Find where the given text appears and provide that cell's center as (x, y) coordinate. 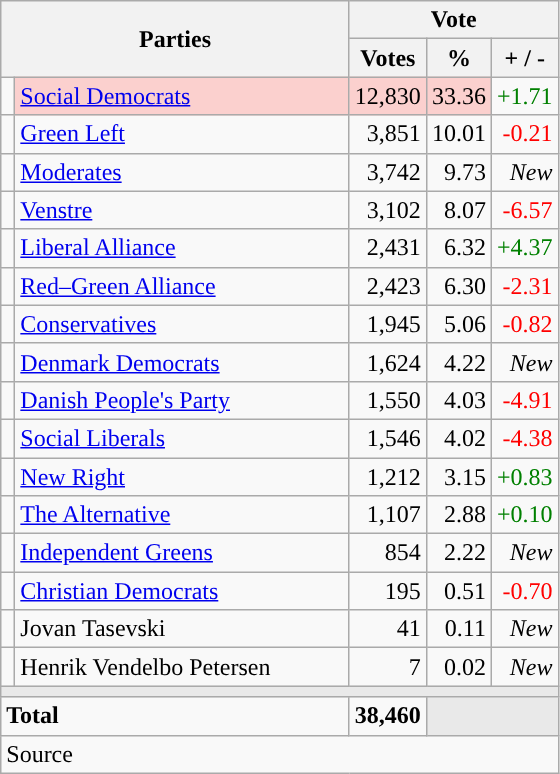
Source (280, 754)
-6.57 (524, 210)
Conservatives (182, 324)
+0.10 (524, 515)
6.30 (458, 286)
1,945 (388, 324)
10.01 (458, 134)
Red–Green Alliance (182, 286)
2.22 (458, 553)
-0.21 (524, 134)
38,460 (388, 716)
1,624 (388, 362)
Liberal Alliance (182, 248)
Total (176, 716)
1,550 (388, 400)
0.11 (458, 629)
3,102 (388, 210)
-0.82 (524, 324)
3.15 (458, 477)
1,107 (388, 515)
2,423 (388, 286)
Denmark Democrats (182, 362)
-0.70 (524, 591)
5.06 (458, 324)
Jovan Tasevski (182, 629)
4.03 (458, 400)
Parties (176, 39)
4.02 (458, 438)
854 (388, 553)
Moderates (182, 172)
+4.37 (524, 248)
Green Left (182, 134)
0.02 (458, 667)
3,851 (388, 134)
2,431 (388, 248)
2.88 (458, 515)
7 (388, 667)
Votes (388, 58)
Vote (454, 20)
-2.31 (524, 286)
195 (388, 591)
-4.91 (524, 400)
1,212 (388, 477)
3,742 (388, 172)
% (458, 58)
Social Democrats (182, 96)
6.32 (458, 248)
The Alternative (182, 515)
Venstre (182, 210)
-4.38 (524, 438)
8.07 (458, 210)
4.22 (458, 362)
+ / - (524, 58)
9.73 (458, 172)
Christian Democrats (182, 591)
12,830 (388, 96)
33.36 (458, 96)
New Right (182, 477)
+1.71 (524, 96)
Henrik Vendelbo Petersen (182, 667)
Independent Greens (182, 553)
1,546 (388, 438)
Social Liberals (182, 438)
Danish People's Party (182, 400)
+0.83 (524, 477)
0.51 (458, 591)
41 (388, 629)
